Output the (x, y) coordinate of the center of the cell containing the given text.  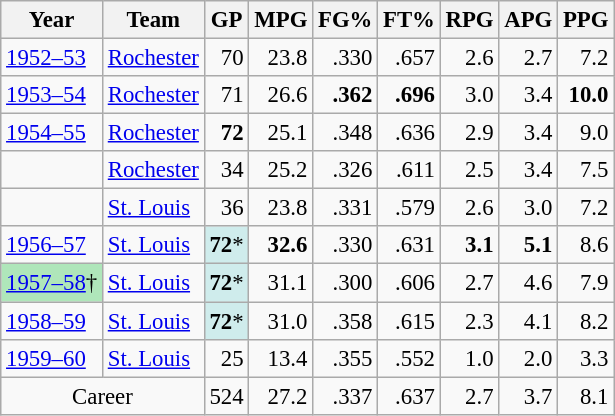
Year (52, 20)
3.3 (586, 358)
.358 (346, 321)
.337 (346, 396)
.636 (410, 133)
.331 (346, 208)
.552 (410, 358)
.631 (410, 245)
1952–53 (52, 58)
3.1 (470, 245)
.355 (346, 358)
.696 (410, 95)
.657 (410, 58)
71 (226, 95)
Team (153, 20)
FT% (410, 20)
36 (226, 208)
10.0 (586, 95)
FG% (346, 20)
8.2 (586, 321)
524 (226, 396)
APG (528, 20)
.300 (346, 283)
7.5 (586, 170)
MPG (281, 20)
25 (226, 358)
31.1 (281, 283)
.637 (410, 396)
27.2 (281, 396)
7.9 (586, 283)
1954–55 (52, 133)
2.9 (470, 133)
1953–54 (52, 95)
8.6 (586, 245)
32.6 (281, 245)
.348 (346, 133)
31.0 (281, 321)
1.0 (470, 358)
25.1 (281, 133)
PPG (586, 20)
1956–57 (52, 245)
1957–58† (52, 283)
9.0 (586, 133)
.606 (410, 283)
5.1 (528, 245)
.611 (410, 170)
4.1 (528, 321)
RPG (470, 20)
GP (226, 20)
2.5 (470, 170)
1959–60 (52, 358)
.362 (346, 95)
13.4 (281, 358)
.615 (410, 321)
2.0 (528, 358)
34 (226, 170)
2.3 (470, 321)
1958–59 (52, 321)
3.7 (528, 396)
8.1 (586, 396)
4.6 (528, 283)
.579 (410, 208)
25.2 (281, 170)
.326 (346, 170)
Career (102, 396)
26.6 (281, 95)
72 (226, 133)
70 (226, 58)
